Detect which cell encompasses the target text, then output its [X, Y] center coordinate. 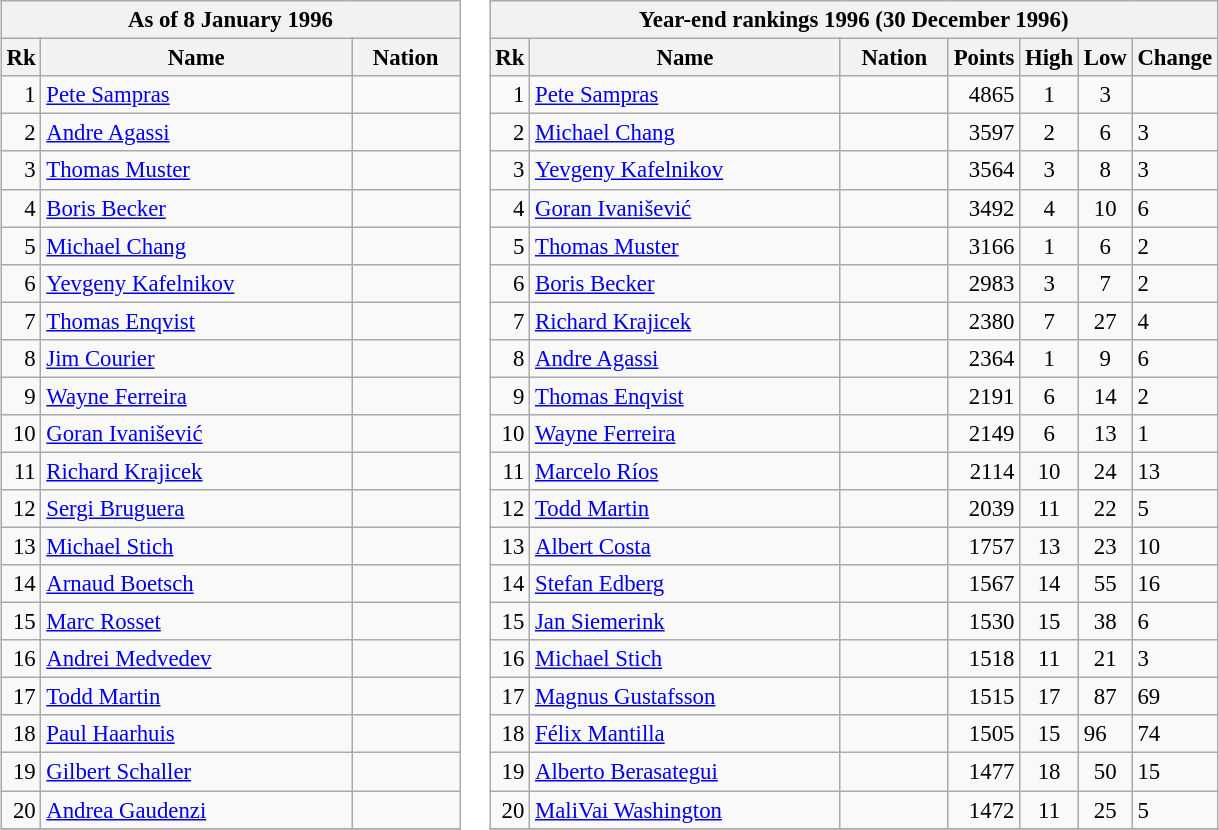
4865 [984, 95]
Sergi Bruguera [196, 509]
Arnaud Boetsch [196, 584]
87 [1105, 697]
38 [1105, 622]
3492 [984, 208]
25 [1105, 809]
Alberto Berasategui [686, 772]
74 [1174, 734]
1567 [984, 584]
Félix Mantilla [686, 734]
24 [1105, 471]
1530 [984, 622]
2380 [984, 321]
2191 [984, 396]
96 [1105, 734]
Albert Costa [686, 546]
Andrea Gaudenzi [196, 809]
1472 [984, 809]
69 [1174, 697]
Gilbert Schaller [196, 772]
55 [1105, 584]
Jim Courier [196, 358]
Low [1105, 58]
2149 [984, 434]
27 [1105, 321]
As of 8 January 1996 [230, 20]
1505 [984, 734]
Jan Siemerink [686, 622]
Marcelo Ríos [686, 471]
1477 [984, 772]
3166 [984, 246]
2039 [984, 509]
2364 [984, 358]
50 [1105, 772]
1518 [984, 659]
Marc Rosset [196, 622]
MaliVai Washington [686, 809]
3564 [984, 170]
Paul Haarhuis [196, 734]
High [1050, 58]
Andrei Medvedev [196, 659]
2114 [984, 471]
Year-end rankings 1996 (30 December 1996) [854, 20]
1757 [984, 546]
22 [1105, 509]
Points [984, 58]
21 [1105, 659]
Change [1174, 58]
2983 [984, 283]
23 [1105, 546]
Stefan Edberg [686, 584]
3597 [984, 133]
1515 [984, 697]
Magnus Gustafsson [686, 697]
